Provide the (x, y) coordinate of the cell's center where the given text is located.  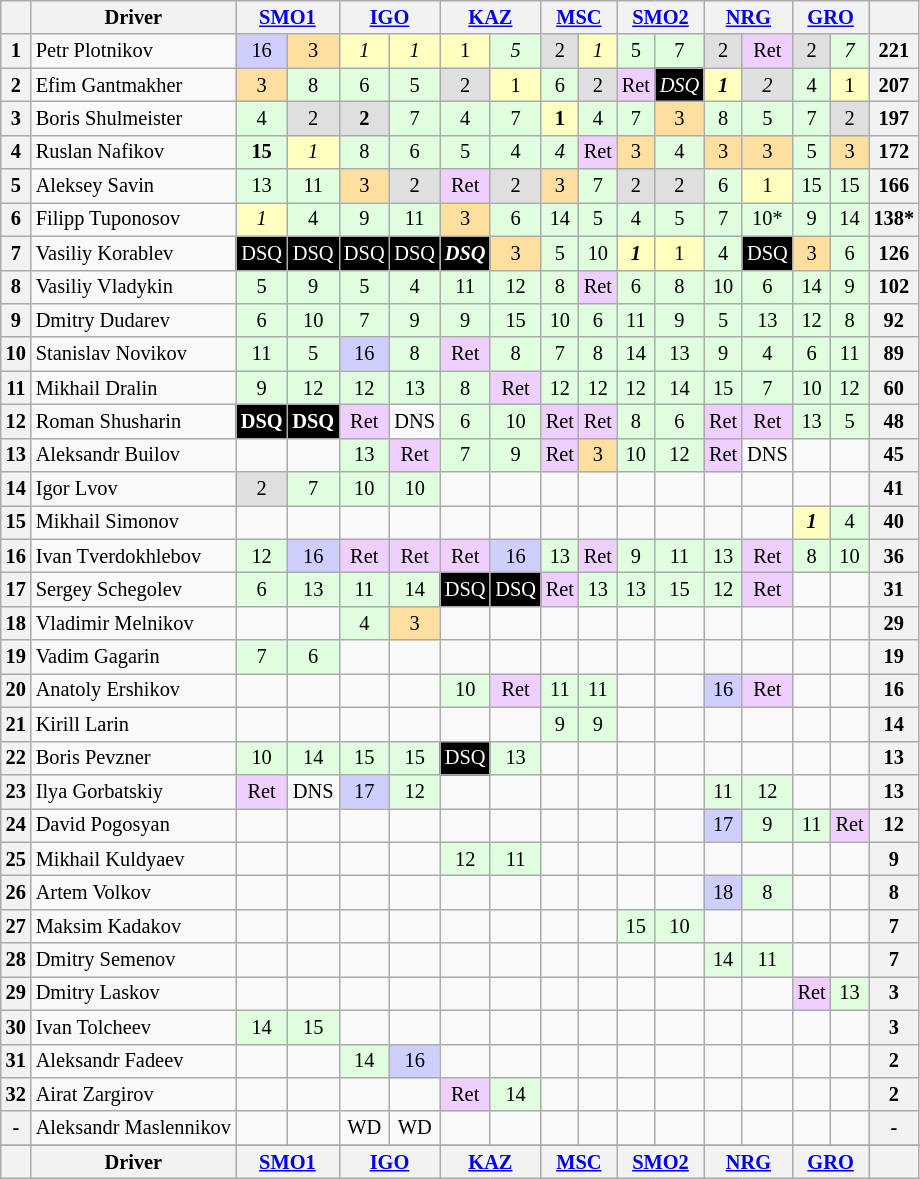
48 (894, 421)
25 (16, 859)
92 (894, 320)
David Pogosyan (134, 825)
24 (16, 825)
60 (894, 388)
21 (16, 724)
166 (894, 186)
10* (767, 219)
Maksim Kadakov (134, 926)
Roman Shusharin (134, 421)
Vladimir Melnikov (134, 623)
36 (894, 556)
23 (16, 791)
Kirill Larin (134, 724)
Ilya Gorbatskiy (134, 791)
27 (16, 926)
172 (894, 152)
Vadim Gagarin (134, 657)
Vasiliy Vladykin (134, 287)
Ivan Tolcheev (134, 1027)
Mikhail Simonov (134, 522)
Artem Volkov (134, 892)
30 (16, 1027)
Ivan Tverdokhlebov (134, 556)
26 (16, 892)
Boris Pevzner (134, 758)
40 (894, 522)
Dmitry Semenov (134, 960)
45 (894, 455)
Vasiliy Korablev (134, 253)
Mikhail Dralin (134, 388)
126 (894, 253)
Stanislav Novikov (134, 354)
Ruslan Nafikov (134, 152)
Aleksandr Fadeev (134, 1061)
Filipp Tuponosov (134, 219)
Petr Plotnikov (134, 51)
197 (894, 118)
Anatoly Ershikov (134, 690)
41 (894, 489)
Airat Zargirov (134, 1094)
Aleksandr Builov (134, 455)
28 (16, 960)
138* (894, 219)
207 (894, 85)
22 (16, 758)
221 (894, 51)
Dmitry Dudarev (134, 320)
Aleksandr Maslennikov (134, 1128)
Dmitry Laskov (134, 993)
32 (16, 1094)
102 (894, 287)
Sergey Schegolev (134, 589)
89 (894, 354)
Igor Lvov (134, 489)
Boris Shulmeister (134, 118)
Aleksey Savin (134, 186)
20 (16, 690)
Mikhail Kuldyaev (134, 859)
Efim Gantmakher (134, 85)
